Search for the cell housing the specified text and yield its (x, y) center coordinate. 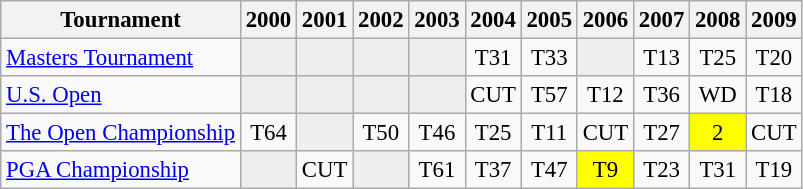
Masters Tournament (121, 58)
T13 (661, 58)
T36 (661, 95)
T9 (605, 170)
2001 (325, 20)
PGA Championship (121, 170)
The Open Championship (121, 133)
2003 (437, 20)
WD (718, 95)
T47 (549, 170)
U.S. Open (121, 95)
2008 (718, 20)
T46 (437, 133)
T18 (774, 95)
T27 (661, 133)
2002 (381, 20)
T64 (268, 133)
2 (718, 133)
T61 (437, 170)
T57 (549, 95)
2007 (661, 20)
2004 (493, 20)
T33 (549, 58)
2009 (774, 20)
T12 (605, 95)
Tournament (121, 20)
T50 (381, 133)
T11 (549, 133)
T20 (774, 58)
2005 (549, 20)
T19 (774, 170)
2000 (268, 20)
T23 (661, 170)
T37 (493, 170)
2006 (605, 20)
